Return (X, Y) of the center of cell containing provided text 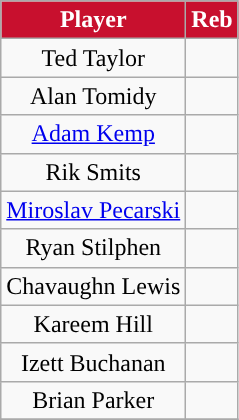
Kareem Hill (94, 324)
Reb (212, 20)
Miroslav Pecarski (94, 210)
Adam Kemp (94, 134)
Player (94, 20)
Ted Taylor (94, 58)
Alan Tomidy (94, 96)
Brian Parker (94, 400)
Izett Buchanan (94, 362)
Chavaughn Lewis (94, 286)
Ryan Stilphen (94, 248)
Rik Smits (94, 172)
